Extract the [X, Y] coordinate from the center of the cell holding the provided text.  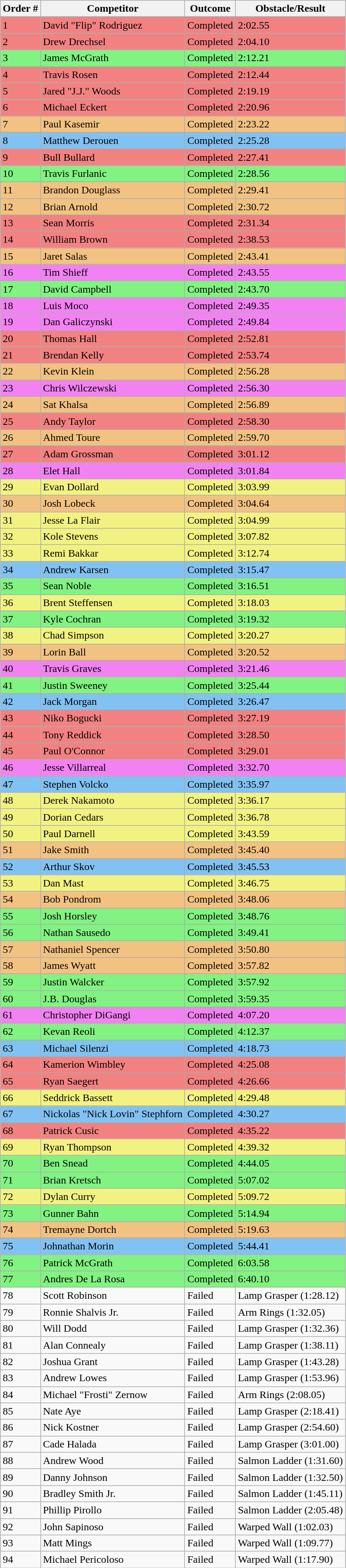
3:28.50 [290, 735]
90 [21, 1493]
2:29.41 [290, 190]
4:30.27 [290, 1114]
3:36.17 [290, 801]
Ryan Thompson [113, 1147]
5:07.02 [290, 1180]
34 [21, 570]
Salmon Ladder (2:05.48) [290, 1510]
Tim Shieff [113, 273]
6:03.58 [290, 1263]
Nickolas "Nick Lovin" Stephforn [113, 1114]
91 [21, 1510]
Brian Arnold [113, 207]
3:45.53 [290, 867]
46 [21, 768]
James McGrath [113, 58]
Brian Kretsch [113, 1180]
50 [21, 834]
54 [21, 900]
3:46.75 [290, 883]
42 [21, 701]
3:12.74 [290, 553]
Kyle Cochran [113, 619]
Kevin Klein [113, 372]
Lamp Grasper (1:38.11) [290, 1345]
Ahmed Toure [113, 437]
31 [21, 520]
12 [21, 207]
71 [21, 1180]
Ronnie Shalvis Jr. [113, 1312]
3:01.84 [290, 470]
5:14.94 [290, 1213]
69 [21, 1147]
Arthur Skov [113, 867]
3:59.35 [290, 998]
3:48.06 [290, 900]
Paul O'Connor [113, 751]
Stephen Volcko [113, 784]
4:18.73 [290, 1048]
Justin Walcker [113, 982]
2:56.28 [290, 372]
80 [21, 1329]
93 [21, 1543]
Outcome [210, 9]
Travis Furlanic [113, 173]
3:35.97 [290, 784]
3:50.80 [290, 949]
74 [21, 1229]
73 [21, 1213]
Lamp Grasper (1:32.36) [290, 1329]
Salmon Ladder (1:45.11) [290, 1493]
94 [21, 1560]
11 [21, 190]
2:58.30 [290, 421]
Lorin Ball [113, 652]
Sean Noble [113, 586]
Brandon Douglass [113, 190]
2:31.34 [290, 223]
Danny Johnson [113, 1477]
Scott Robinson [113, 1296]
Brendan Kelly [113, 355]
Salmon Ladder (1:32.50) [290, 1477]
83 [21, 1378]
27 [21, 454]
76 [21, 1263]
Josh Horsley [113, 916]
61 [21, 1015]
Kamerion Wimbley [113, 1065]
84 [21, 1395]
2:28.56 [290, 173]
78 [21, 1296]
Paul Darnell [113, 834]
William Brown [113, 240]
85 [21, 1411]
51 [21, 850]
2:56.89 [290, 404]
Chad Simpson [113, 636]
Paul Kasemir [113, 124]
Kole Stevens [113, 537]
Michael Silenzi [113, 1048]
Obstacle/Result [290, 9]
4:07.20 [290, 1015]
87 [21, 1444]
81 [21, 1345]
2:49.35 [290, 306]
Remi Bakkar [113, 553]
Dan Mast [113, 883]
2:53.74 [290, 355]
2:19.19 [290, 91]
2:12.21 [290, 58]
James Wyatt [113, 965]
6 [21, 108]
55 [21, 916]
5:19.63 [290, 1229]
Nathan Sausedo [113, 932]
Nathaniel Spencer [113, 949]
Andres De La Rosa [113, 1279]
48 [21, 801]
Luis Moco [113, 306]
43 [21, 718]
13 [21, 223]
24 [21, 404]
77 [21, 1279]
3:07.82 [290, 537]
Michael "Frosti" Zernow [113, 1395]
58 [21, 965]
65 [21, 1081]
2:43.55 [290, 273]
Sean Morris [113, 223]
29 [21, 487]
Jared "J.J." Woods [113, 91]
Gunner Bahn [113, 1213]
1 [21, 25]
52 [21, 867]
21 [21, 355]
23 [21, 388]
2:52.81 [290, 339]
3:15.47 [290, 570]
22 [21, 372]
3:01.12 [290, 454]
Nate Aye [113, 1411]
3:36.78 [290, 817]
3:18.03 [290, 603]
3:27.19 [290, 718]
62 [21, 1032]
59 [21, 982]
Michael Eckert [113, 108]
86 [21, 1428]
37 [21, 619]
4:29.48 [290, 1098]
Adam Grossman [113, 454]
Jake Smith [113, 850]
Matt Mings [113, 1543]
Patrick McGrath [113, 1263]
2:30.72 [290, 207]
2:38.53 [290, 240]
Will Dodd [113, 1329]
2:56.30 [290, 388]
3:26.47 [290, 701]
3:04.99 [290, 520]
Lamp Grasper (2:54.60) [290, 1428]
2:23.22 [290, 124]
Evan Dollard [113, 487]
Bradley Smith Jr. [113, 1493]
Warped Wall (1:02.03) [290, 1526]
3:20.27 [290, 636]
5:44.41 [290, 1246]
Ryan Saegert [113, 1081]
3:25.44 [290, 685]
3:43.59 [290, 834]
79 [21, 1312]
Arm Rings (2:08.05) [290, 1395]
3:03.99 [290, 487]
40 [21, 668]
25 [21, 421]
3 [21, 58]
7 [21, 124]
49 [21, 817]
Jack Morgan [113, 701]
Kevan Reoli [113, 1032]
92 [21, 1526]
Josh Lobeck [113, 504]
Lamp Grasper (1:28.12) [290, 1296]
64 [21, 1065]
10 [21, 173]
16 [21, 273]
Travis Graves [113, 668]
Jesse La Flair [113, 520]
4:26.66 [290, 1081]
David Campbell [113, 289]
14 [21, 240]
Order # [21, 9]
3:32.70 [290, 768]
41 [21, 685]
53 [21, 883]
2:20.96 [290, 108]
5:09.72 [290, 1196]
4:25.08 [290, 1065]
Chris Wilczewski [113, 388]
2:12.44 [290, 75]
Johnathan Morin [113, 1246]
Dylan Curry [113, 1196]
60 [21, 998]
45 [21, 751]
3:16.51 [290, 586]
3:20.52 [290, 652]
Derek Nakamoto [113, 801]
72 [21, 1196]
Andrew Lowes [113, 1378]
8 [21, 140]
4:12.37 [290, 1032]
3:04.64 [290, 504]
Phillip Pirollo [113, 1510]
9 [21, 157]
Ben Snead [113, 1164]
Dan Galiczynski [113, 322]
Seddrick Bassett [113, 1098]
3:45.40 [290, 850]
Warped Wall (1:09.77) [290, 1543]
Arm Rings (1:32.05) [290, 1312]
88 [21, 1460]
20 [21, 339]
32 [21, 537]
66 [21, 1098]
36 [21, 603]
John Sapinoso [113, 1526]
David "Flip" Rodriguez [113, 25]
2:25.28 [290, 140]
2:43.41 [290, 256]
2 [21, 42]
3:19.32 [290, 619]
63 [21, 1048]
Jaret Salas [113, 256]
Thomas Hall [113, 339]
Lamp Grasper (1:43.28) [290, 1362]
Andrew Wood [113, 1460]
89 [21, 1477]
67 [21, 1114]
19 [21, 322]
47 [21, 784]
3:48.76 [290, 916]
33 [21, 553]
3:29.01 [290, 751]
68 [21, 1131]
Tremayne Dortch [113, 1229]
35 [21, 586]
6:40.10 [290, 1279]
Travis Rosen [113, 75]
Salmon Ladder (1:31.60) [290, 1460]
2:27.41 [290, 157]
75 [21, 1246]
3:57.92 [290, 982]
Niko Bogucki [113, 718]
Cade Halada [113, 1444]
4:35.22 [290, 1131]
Christopher DiGangi [113, 1015]
Lamp Grasper (3:01.00) [290, 1444]
57 [21, 949]
26 [21, 437]
Andrew Karsen [113, 570]
28 [21, 470]
38 [21, 636]
Alan Connealy [113, 1345]
2:59.70 [290, 437]
Lamp Grasper (2:18.41) [290, 1411]
3:57.82 [290, 965]
17 [21, 289]
Elet Hall [113, 470]
56 [21, 932]
Jesse Villarreal [113, 768]
2:49.84 [290, 322]
Bull Bullard [113, 157]
15 [21, 256]
4:39.32 [290, 1147]
39 [21, 652]
5 [21, 91]
2:02.55 [290, 25]
3:49.41 [290, 932]
44 [21, 735]
Dorian Cedars [113, 817]
18 [21, 306]
2:04.10 [290, 42]
4:44.05 [290, 1164]
3:21.46 [290, 668]
Joshua Grant [113, 1362]
70 [21, 1164]
Matthew Derouen [113, 140]
J.B. Douglas [113, 998]
Tony Reddick [113, 735]
Brent Steffensen [113, 603]
Justin Sweeney [113, 685]
Bob Pondrom [113, 900]
Competitor [113, 9]
82 [21, 1362]
2:43.70 [290, 289]
Nick Kostner [113, 1428]
Warped Wall (1:17.90) [290, 1560]
4 [21, 75]
30 [21, 504]
Sat Khalsa [113, 404]
Lamp Grasper (1:53.96) [290, 1378]
Michael Pericoloso [113, 1560]
Drew Drechsel [113, 42]
Patrick Cusic [113, 1131]
Andy Taylor [113, 421]
